For the text-containing cell, return its midpoint in [x, y] coordinate format. 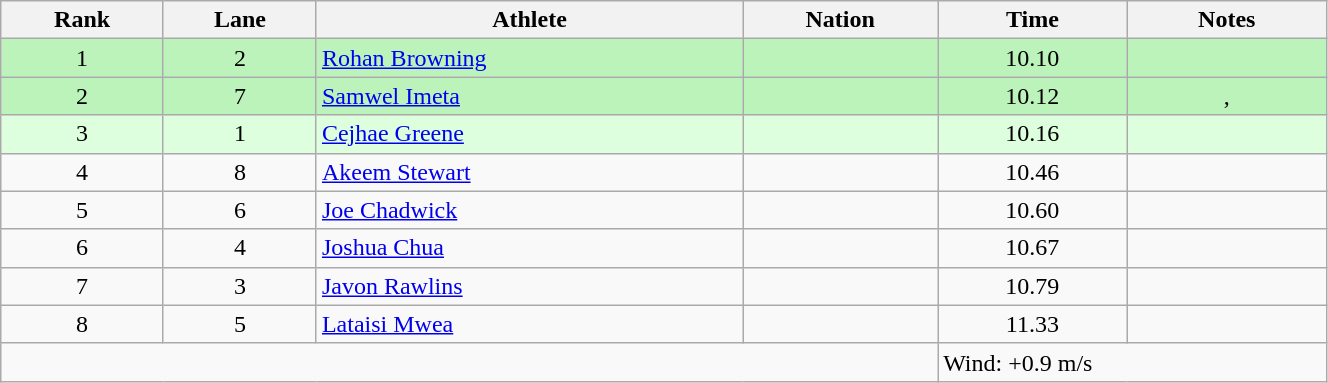
10.10 [1032, 58]
10.79 [1032, 286]
Samwel Imeta [529, 96]
10.60 [1032, 210]
Nation [840, 20]
Javon Rawlins [529, 286]
Joshua Chua [529, 248]
10.67 [1032, 248]
, [1226, 96]
11.33 [1032, 324]
Athlete [529, 20]
Notes [1226, 20]
Rohan Browning [529, 58]
Rank [82, 20]
Cejhae Greene [529, 134]
Joe Chadwick [529, 210]
Time [1032, 20]
Lataisi Mwea [529, 324]
10.46 [1032, 172]
10.16 [1032, 134]
Akeem Stewart [529, 172]
Wind: +0.9 m/s [1132, 362]
Lane [240, 20]
10.12 [1032, 96]
